From the cell containing the given text, extract its center point as [X, Y] coordinate. 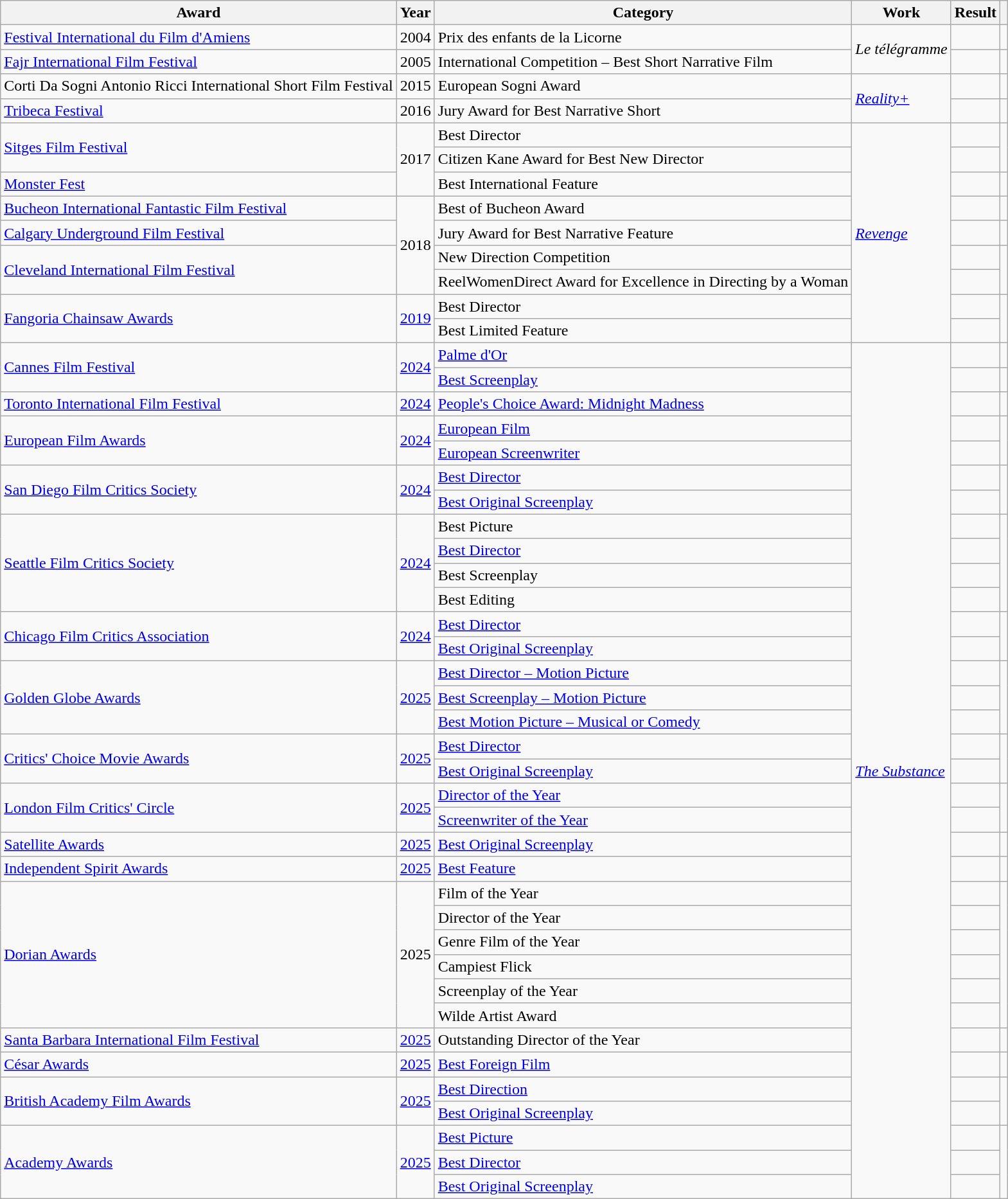
Best Direction [643, 1089]
Best of Bucheon Award [643, 208]
Best Motion Picture – Musical or Comedy [643, 722]
Satellite Awards [199, 844]
Best Foreign Film [643, 1064]
Dorian Awards [199, 954]
European Film Awards [199, 441]
Result [975, 13]
2016 [415, 111]
Fajr International Film Festival [199, 62]
Academy Awards [199, 1162]
Jury Award for Best Narrative Feature [643, 233]
Best Director – Motion Picture [643, 673]
Monster Fest [199, 184]
Best Screenplay – Motion Picture [643, 697]
Campiest Flick [643, 966]
Cannes Film Festival [199, 368]
Calgary Underground Film Festival [199, 233]
Prix des enfants de la Licorne [643, 37]
Best International Feature [643, 184]
San Diego Film Critics Society [199, 490]
Sitges Film Festival [199, 147]
Palme d'Or [643, 355]
Year [415, 13]
New Direction Competition [643, 257]
2019 [415, 319]
People's Choice Award: Midnight Madness [643, 404]
European Screenwriter [643, 453]
Golden Globe Awards [199, 697]
ReelWomenDirect Award for Excellence in Directing by a Woman [643, 281]
European Sogni Award [643, 86]
Cleveland International Film Festival [199, 269]
Wilde Artist Award [643, 1015]
Film of the Year [643, 893]
Best Feature [643, 869]
Toronto International Film Festival [199, 404]
Award [199, 13]
Corti Da Sogni Antonio Ricci International Short Film Festival [199, 86]
2018 [415, 245]
Screenwriter of the Year [643, 820]
Critics' Choice Movie Awards [199, 759]
Outstanding Director of the Year [643, 1040]
Santa Barbara International Film Festival [199, 1040]
Fangoria Chainsaw Awards [199, 319]
Work [901, 13]
Chicago Film Critics Association [199, 636]
European Film [643, 429]
Bucheon International Fantastic Film Festival [199, 208]
Reality+ [901, 98]
2015 [415, 86]
The Substance [901, 771]
Jury Award for Best Narrative Short [643, 111]
Category [643, 13]
2005 [415, 62]
Citizen Kane Award for Best New Director [643, 159]
London Film Critics' Circle [199, 808]
Seattle Film Critics Society [199, 563]
Genre Film of the Year [643, 942]
Best Editing [643, 599]
Tribeca Festival [199, 111]
Independent Spirit Awards [199, 869]
Best Limited Feature [643, 331]
2004 [415, 37]
International Competition – Best Short Narrative Film [643, 62]
Festival International du Film d'Amiens [199, 37]
César Awards [199, 1064]
Le télégramme [901, 49]
British Academy Film Awards [199, 1101]
Revenge [901, 233]
Screenplay of the Year [643, 991]
2017 [415, 159]
